Determine the [x, y] coordinate at the center of the cell enclosing the given text.  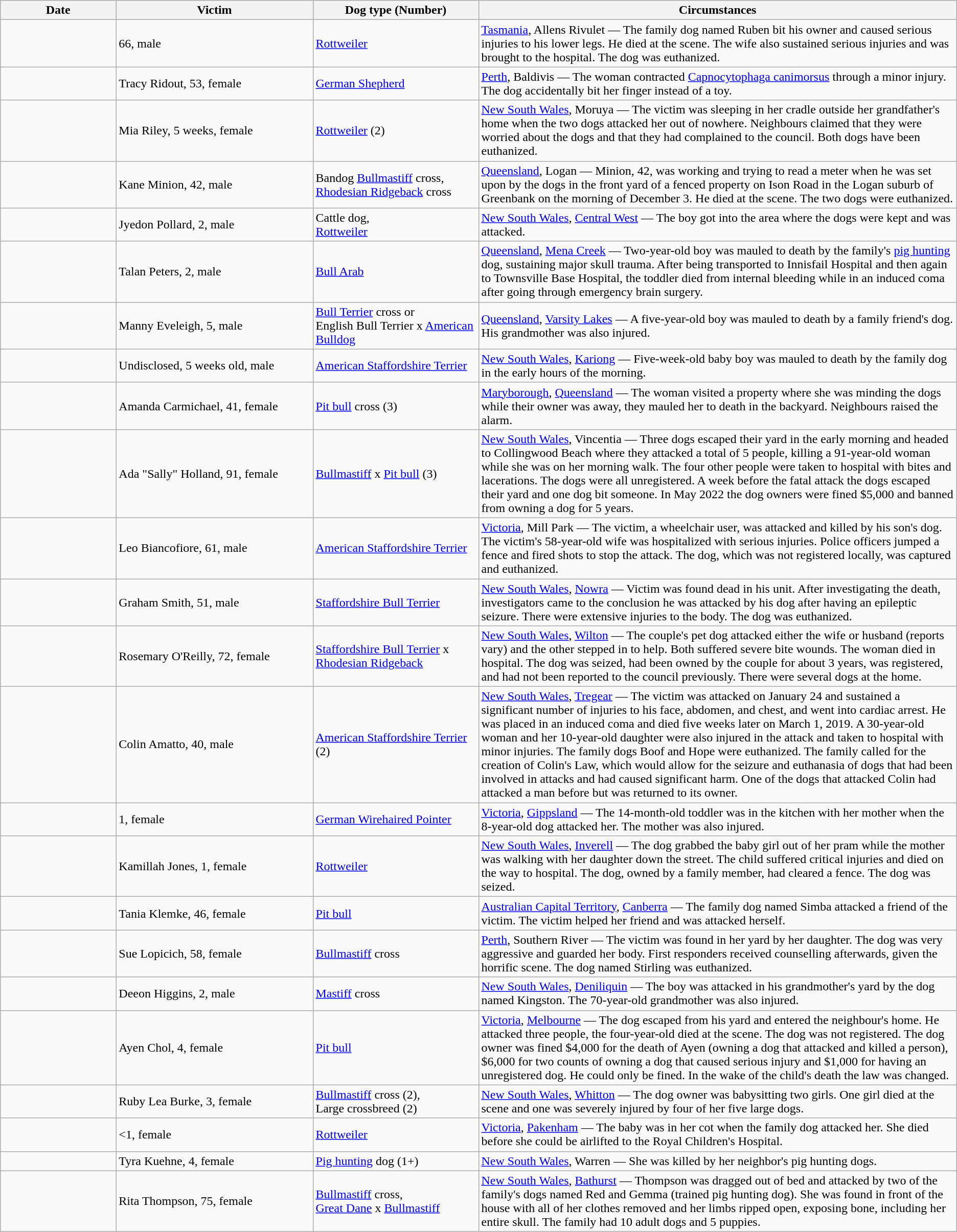
<1, female [215, 1134]
Ruby Lea Burke, 3, female [215, 1102]
Rosemary O'Reilly, 72, female [215, 656]
Rottweiler (2) [396, 131]
German Wirehaired Pointer [396, 820]
Sue Lopicich, 58, female [215, 954]
Staffordshire Bull Terrier [396, 602]
Bull Terrier cross orEnglish Bull Terrier x American Bulldog [396, 326]
Leo Biancofiore, 61, male [215, 548]
Deeon Higgins, 2, male [215, 993]
American Staffordshire Terrier (2) [396, 745]
Victim [215, 10]
Amanda Carmichael, 41, female [215, 406]
Cattle dog,Rottweiler [396, 225]
New South Wales, Central West — The boy got into the area where the dogs were kept and was attacked. [718, 225]
Staffordshire Bull Terrier x Rhodesian Ridgeback [396, 656]
Mastiff cross [396, 993]
Perth, Baldivis — The woman contracted Capnocytophaga canimorsus through a minor injury. The dog accidentally bit her finger instead of a toy. [718, 84]
Undisclosed, 5 weeks old, male [215, 366]
Pig hunting dog (1+) [396, 1161]
Bullmastiff cross (2),Large crossbreed (2) [396, 1102]
Date [58, 10]
Bullmastiff cross,Great Dane x Bullmastiff [396, 1201]
Jyedon Pollard, 2, male [215, 225]
66, male [215, 43]
Pit bull cross (3) [396, 406]
Colin Amatto, 40, male [215, 745]
1, female [215, 820]
Bandog Bullmastiff cross, Rhodesian Ridgeback cross [396, 184]
Rita Thompson, 75, female [215, 1201]
Victoria, Gippsland — The 14-month-old toddler was in the kitchen with her mother when the 8-year-old dog attacked her. The mother was also injured. [718, 820]
Kamillah Jones, 1, female [215, 867]
Dog type (Number) [396, 10]
Kane Minion, 42, male [215, 184]
Ayen Chol, 4, female [215, 1048]
Bull Arab [396, 272]
New South Wales, Deniliquin — The boy was attacked in his grandmother's yard by the dog named Kingston. The 70-year-old grandmother was also injured. [718, 993]
New South Wales, Kariong — Five-week-old baby boy was mauled to death by the family dog in the early hours of the morning. [718, 366]
New South Wales, Warren — She was killed by her neighbor's pig hunting dogs. [718, 1161]
Talan Peters, 2, male [215, 272]
Bullmastiff cross [396, 954]
Tracy Ridout, 53, female [215, 84]
Queensland, Varsity Lakes — A five-year-old boy was mauled to death by a family friend's dog. His grandmother was also injured. [718, 326]
Ada "Sally" Holland, 91, female [215, 473]
Graham Smith, 51, male [215, 602]
Manny Eveleigh, 5, male [215, 326]
Tania Klemke, 46, female [215, 914]
Circumstances [718, 10]
Mia Riley, 5 weeks, female [215, 131]
Tyra Kuehne, 4, female [215, 1161]
Bullmastiff x Pit bull (3) [396, 473]
German Shepherd [396, 84]
